For the text-containing cell, return its midpoint in (X, Y) coordinate format. 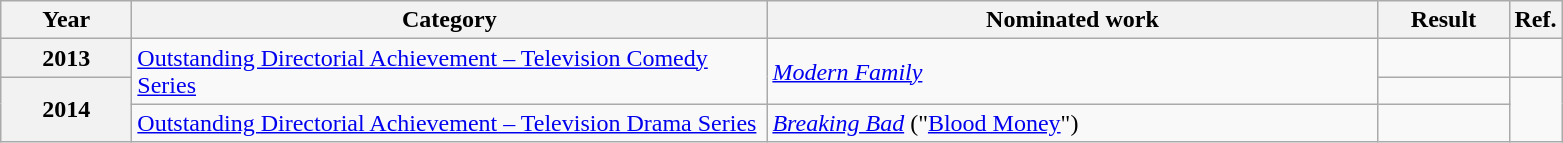
Breaking Bad ("Blood Money") (1072, 123)
Outstanding Directorial Achievement – Television Drama Series (450, 123)
2013 (66, 58)
Result (1444, 20)
Modern Family (1072, 72)
Year (66, 20)
2014 (66, 110)
Outstanding Directorial Achievement – Television Comedy Series (450, 72)
Nominated work (1072, 20)
Category (450, 20)
Ref. (1536, 20)
